Determine the [x, y] coordinate at the center of the cell enclosing the given text.  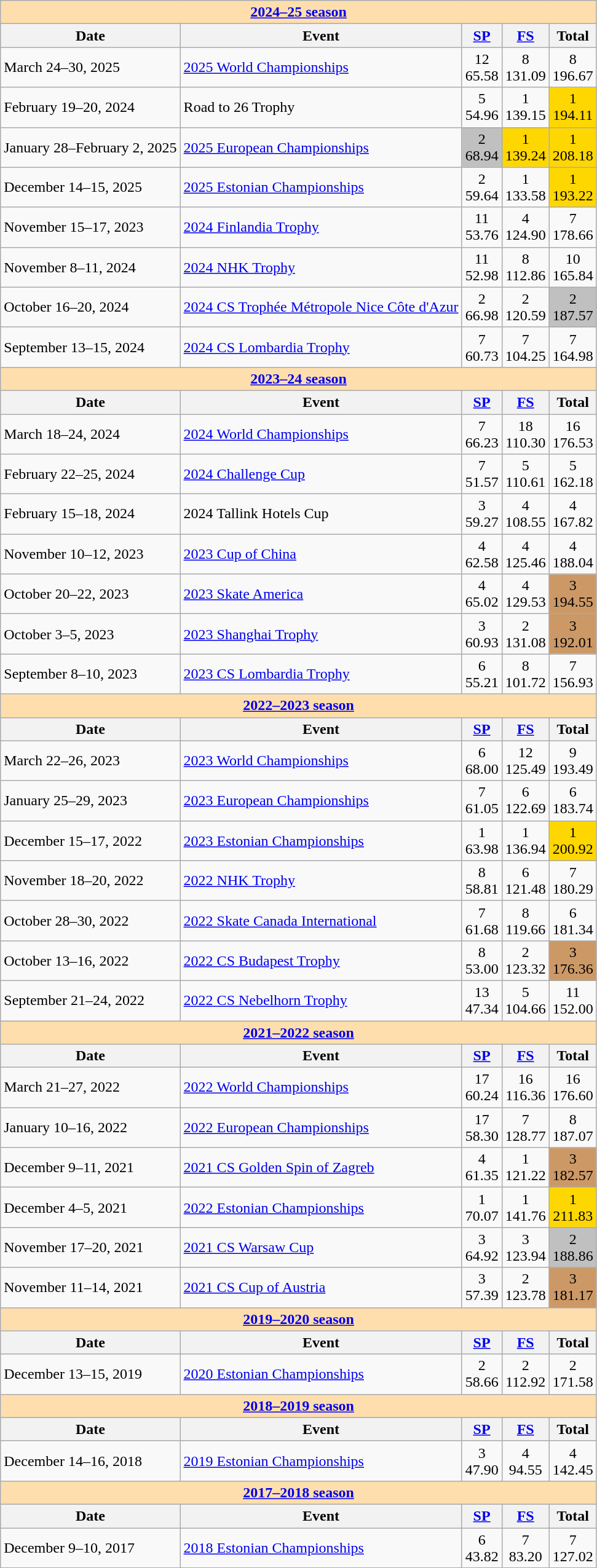
8 53.00 [482, 960]
2022 NHK Trophy [321, 880]
6 68.00 [482, 761]
7 61.05 [482, 800]
7 127.02 [573, 1548]
3 57.39 [482, 1287]
1 200.92 [573, 841]
2024 CS Lombardia Trophy [321, 347]
2023 Estonian Championships [321, 841]
December 13–15, 2019 [90, 1374]
1 133.58 [525, 187]
March 18–24, 2024 [90, 434]
12 65.58 [482, 68]
2023–24 season [299, 379]
6 43.82 [482, 1548]
September 21–24, 2022 [90, 1001]
2 171.58 [573, 1374]
December 14–15, 2025 [90, 187]
5 104.66 [525, 1001]
2 187.57 [573, 307]
2019–2020 season [299, 1319]
October 28–30, 2022 [90, 921]
2023 European Championships [321, 800]
October 20–22, 2023 [90, 594]
2022 European Championships [321, 1127]
4 61.35 [482, 1168]
2 112.92 [525, 1374]
8 187.07 [573, 1127]
4 167.82 [573, 514]
1 63.98 [482, 841]
2022 Skate Canada International [321, 921]
November 18–20, 2022 [90, 880]
2025 Estonian Championships [321, 187]
December 15–17, 2022 [90, 841]
8 196.67 [573, 68]
12 125.49 [525, 761]
2024 Finlandia Trophy [321, 227]
2018–2019 season [299, 1406]
2022 CS Budapest Trophy [321, 960]
8 119.66 [525, 921]
6 55.21 [482, 674]
7 178.66 [573, 227]
December 9–10, 2017 [90, 1548]
7 180.29 [573, 880]
2 131.08 [525, 634]
March 24–30, 2025 [90, 68]
2024 Challenge Cup [321, 475]
7 66.23 [482, 434]
17 60.24 [482, 1088]
13 47.34 [482, 1001]
November 8–11, 2024 [90, 267]
December 9–11, 2021 [90, 1168]
December 4–5, 2021 [90, 1207]
November 10–12, 2023 [90, 554]
2 68.94 [482, 148]
2024 Tallink Hotels Cup [321, 514]
18 110.30 [525, 434]
Road to 26 Trophy [321, 107]
3 64.92 [482, 1248]
4 125.46 [525, 554]
2025 World Championships [321, 68]
2 123.78 [525, 1287]
1 193.22 [573, 187]
4 65.02 [482, 594]
2023 CS Lombardia Trophy [321, 674]
1 208.18 [573, 148]
11 52.98 [482, 267]
8 112.86 [525, 267]
November 15–17, 2023 [90, 227]
September 13–15, 2024 [90, 347]
3 182.57 [573, 1168]
November 11–14, 2021 [90, 1287]
7 104.25 [525, 347]
October 13–16, 2022 [90, 960]
March 22–26, 2023 [90, 761]
8 101.72 [525, 674]
7 61.68 [482, 921]
1 211.83 [573, 1207]
16 176.60 [573, 1088]
17 58.30 [482, 1127]
January 10–16, 2022 [90, 1127]
October 16–20, 2024 [90, 307]
2 188.86 [573, 1248]
2021 CS Warsaw Cup [321, 1248]
1 70.07 [482, 1207]
11 53.76 [482, 227]
2 123.32 [525, 960]
3 176.36 [573, 960]
2022–2023 season [299, 706]
2022 CS Nebelhorn Trophy [321, 1001]
7 51.57 [482, 475]
2 58.66 [482, 1374]
6 183.74 [573, 800]
7 164.98 [573, 347]
5 162.18 [573, 475]
1 141.76 [525, 1207]
2021 CS Golden Spin of Zagreb [321, 1168]
2024–25 season [299, 12]
4 129.53 [525, 594]
March 21–27, 2022 [90, 1088]
8 58.81 [482, 880]
2021–2022 season [299, 1032]
9 193.49 [573, 761]
January 28–February 2, 2025 [90, 148]
2023 Cup of China [321, 554]
September 8–10, 2023 [90, 674]
6 121.48 [525, 880]
3 194.55 [573, 594]
5 110.61 [525, 475]
3 123.94 [525, 1248]
2024 World Championships [321, 434]
2021 CS Cup of Austria [321, 1287]
7 128.77 [525, 1127]
4 94.55 [525, 1460]
3 181.17 [573, 1287]
8 131.09 [525, 68]
10 165.84 [573, 267]
1 121.22 [525, 1168]
4 188.04 [573, 554]
2017–2018 season [299, 1492]
4 108.55 [525, 514]
16 176.53 [573, 434]
3 59.27 [482, 514]
February 22–25, 2024 [90, 475]
4 124.90 [525, 227]
4 62.58 [482, 554]
7 60.73 [482, 347]
November 17–20, 2021 [90, 1248]
7 83.20 [525, 1548]
February 15–18, 2024 [90, 514]
2023 Shanghai Trophy [321, 634]
1 139.15 [525, 107]
3 60.93 [482, 634]
6 181.34 [573, 921]
3 192.01 [573, 634]
2023 World Championships [321, 761]
February 19–20, 2024 [90, 107]
October 3–5, 2023 [90, 634]
2023 Skate America [321, 594]
2022 World Championships [321, 1088]
2 66.98 [482, 307]
4 142.45 [573, 1460]
11 152.00 [573, 1001]
2018 Estonian Championships [321, 1548]
2024 NHK Trophy [321, 267]
January 25–29, 2023 [90, 800]
1 194.11 [573, 107]
3 47.90 [482, 1460]
2025 European Championships [321, 148]
2024 CS Trophée Métropole Nice Côte d'Azur [321, 307]
2 120.59 [525, 307]
2020 Estonian Championships [321, 1374]
2019 Estonian Championships [321, 1460]
1 136.94 [525, 841]
2 59.64 [482, 187]
7 156.93 [573, 674]
December 14–16, 2018 [90, 1460]
5 54.96 [482, 107]
6 122.69 [525, 800]
16 116.36 [525, 1088]
2022 Estonian Championships [321, 1207]
1 139.24 [525, 148]
